Scan for the cell matching the given text and deliver its [X, Y] coordinate at center. 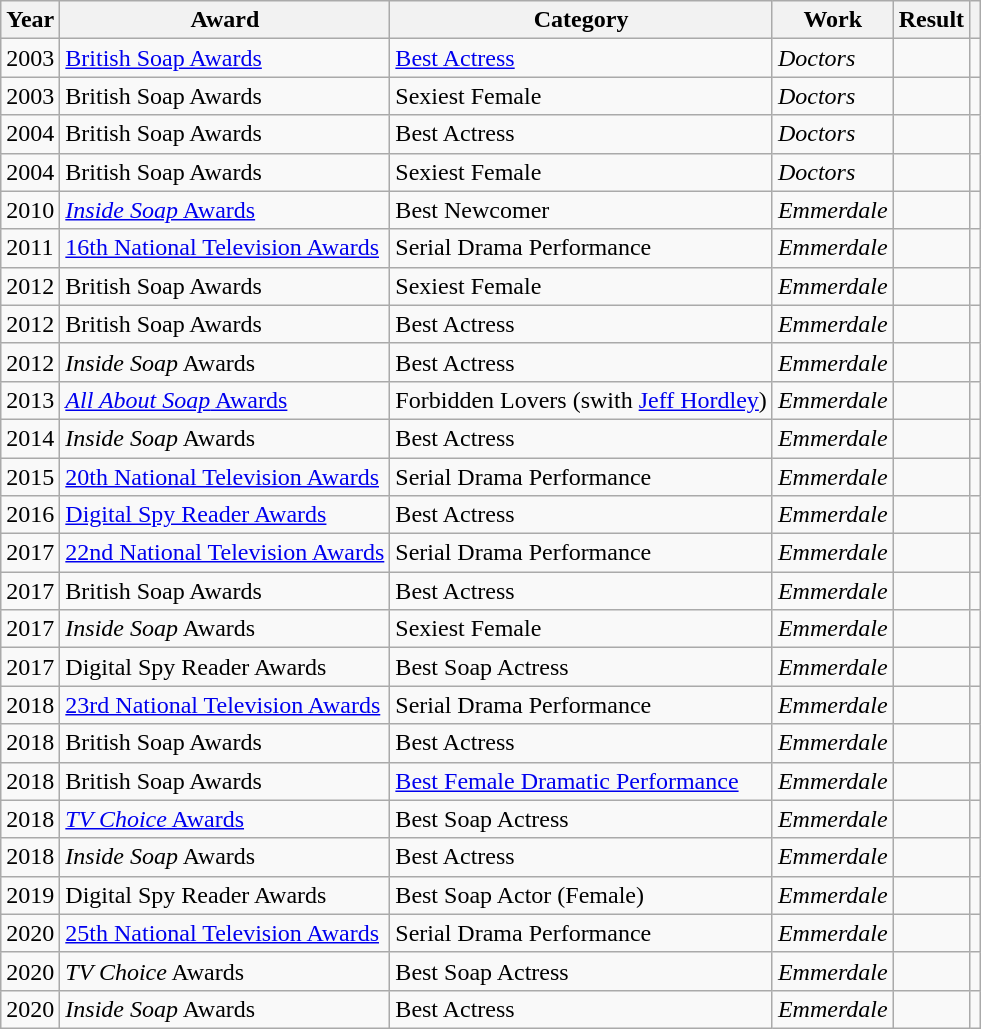
Work [832, 20]
2011 [30, 248]
All About Soap Awards [225, 400]
2014 [30, 438]
Result [931, 20]
Best Soap Actor (Female) [582, 895]
16th National Television Awards [225, 248]
2019 [30, 895]
2015 [30, 477]
2013 [30, 400]
Category [582, 20]
2016 [30, 515]
2010 [30, 210]
Best Newcomer [582, 210]
Best Female Dramatic Performance [582, 781]
Year [30, 20]
23rd National Television Awards [225, 705]
Forbidden Lovers (swith Jeff Hordley) [582, 400]
22nd National Television Awards [225, 553]
25th National Television Awards [225, 933]
20th National Television Awards [225, 477]
Award [225, 20]
